For the text-containing cell, return its midpoint in [x, y] coordinate format. 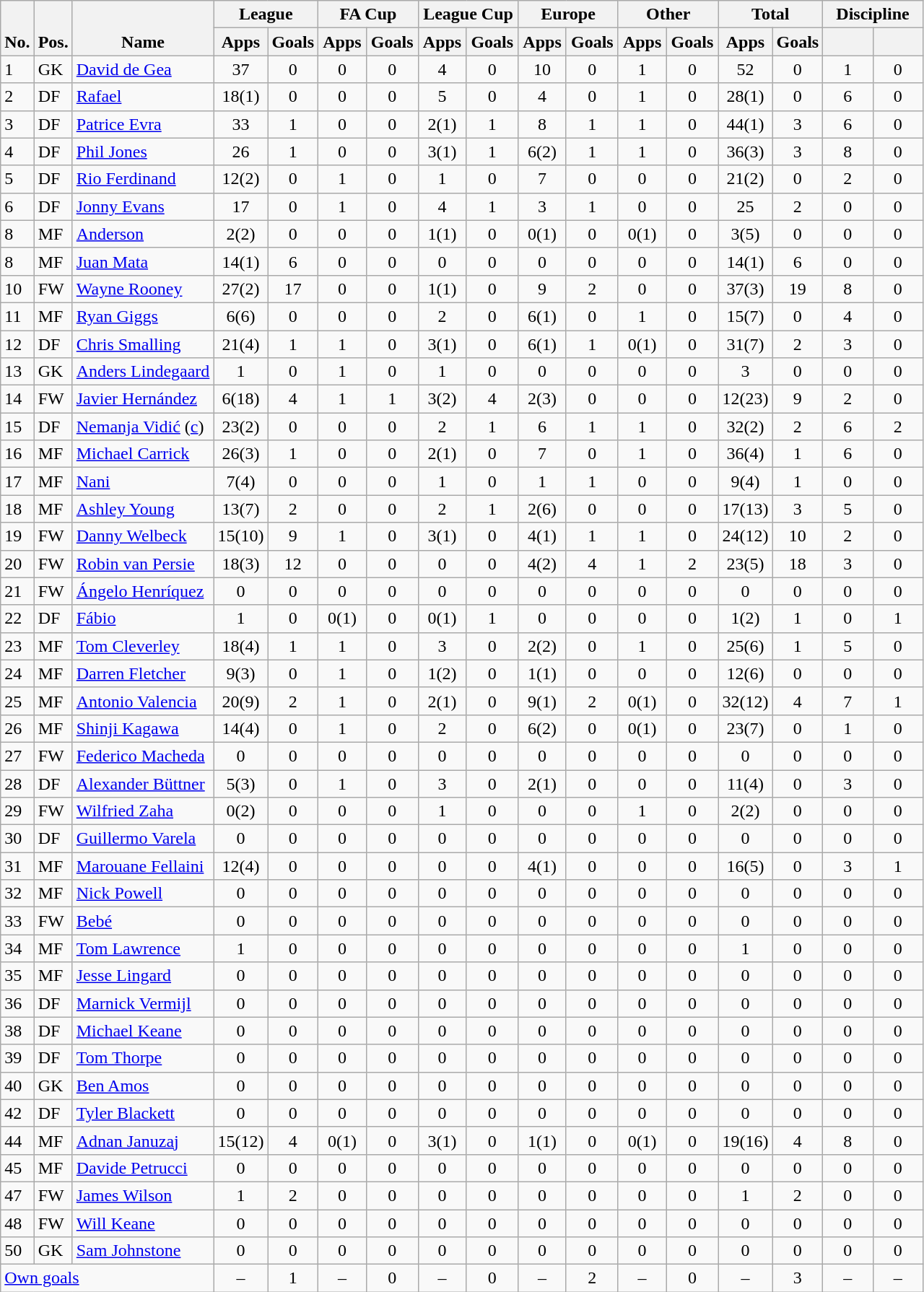
7(4) [241, 481]
36(4) [745, 454]
20(9) [241, 701]
24(12) [745, 536]
Name [143, 28]
FA Cup [368, 14]
League Cup [468, 14]
15 [17, 427]
44(1) [745, 124]
Marnick Vermijl [143, 1003]
Adnan Januzaj [143, 1140]
23(5) [745, 564]
Nani [143, 481]
40 [17, 1086]
Michael Keane [143, 1031]
Nemanja Vidić (c) [143, 427]
11(4) [745, 783]
50 [17, 1251]
Anders Lindegaard [143, 372]
31 [17, 866]
Tyler Blackett [143, 1113]
Rafael [143, 97]
Europe [569, 14]
Guillermo Varela [143, 839]
16(5) [745, 866]
21 [17, 591]
30 [17, 839]
18(1) [241, 97]
13 [17, 372]
34 [17, 948]
23(7) [745, 728]
9(1) [543, 701]
21(4) [241, 344]
Ryan Giggs [143, 316]
Fábio [143, 619]
26(3) [241, 454]
36 [17, 1003]
16 [17, 454]
28 [17, 783]
15(10) [241, 536]
23 [17, 646]
42 [17, 1113]
22 [17, 619]
39 [17, 1058]
13(7) [241, 509]
Michael Carrick [143, 454]
44 [17, 1140]
Antonio Valencia [143, 701]
Jesse Lingard [143, 976]
Davide Petrucci [143, 1168]
18(3) [241, 564]
Ángelo Henríquez [143, 591]
Danny Welbeck [143, 536]
Will Keane [143, 1223]
Phil Jones [143, 152]
28(1) [745, 97]
Javier Hernández [143, 399]
Anderson [143, 234]
9(4) [745, 481]
2(3) [543, 399]
Darren Fletcher [143, 673]
Nick Powell [143, 894]
52 [745, 69]
37(3) [745, 289]
4(2) [543, 564]
15(12) [241, 1140]
Marouane Fellaini [143, 866]
2(6) [543, 509]
21(2) [745, 179]
0(2) [241, 811]
Tom Thorpe [143, 1058]
No. [17, 28]
11 [17, 316]
27(2) [241, 289]
23(2) [241, 427]
29 [17, 811]
Rio Ferdinand [143, 179]
18(4) [241, 646]
Shinji Kagawa [143, 728]
12(23) [745, 399]
Sam Johnstone [143, 1251]
32 [17, 894]
Bebé [143, 921]
27 [17, 756]
Ashley Young [143, 509]
Ben Amos [143, 1086]
Tom Cleverley [143, 646]
Tom Lawrence [143, 948]
25(6) [745, 646]
31(7) [745, 344]
9(3) [241, 673]
20 [17, 564]
38 [17, 1031]
3(5) [745, 234]
48 [17, 1223]
12(4) [241, 866]
Federico Macheda [143, 756]
Patrice Evra [143, 124]
David de Gea [143, 69]
36(3) [745, 152]
Discipline [873, 14]
19(16) [745, 1140]
12(6) [745, 673]
3(2) [442, 399]
32(2) [745, 427]
Wilfried Zaha [143, 811]
14 [17, 399]
Robin van Persie [143, 564]
45 [17, 1168]
League [266, 14]
6(18) [241, 399]
47 [17, 1195]
Other [668, 14]
Alexander Büttner [143, 783]
Jonny Evans [143, 206]
Pos. [53, 28]
32(12) [745, 701]
Juan Mata [143, 261]
Wayne Rooney [143, 289]
6(6) [241, 316]
12(2) [241, 179]
17(13) [745, 509]
James Wilson [143, 1195]
24 [17, 673]
Chris Smalling [143, 344]
Own goals [107, 1278]
35 [17, 976]
15(7) [745, 316]
5(3) [241, 783]
37 [241, 69]
14(4) [241, 728]
Total [771, 14]
